Locate the cell with the specified text and output its [x, y] center coordinate. 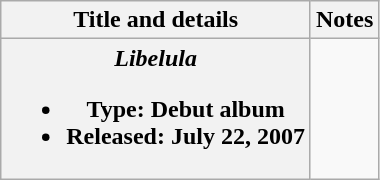
LibelulaType: Debut albumReleased: July 22, 2007 [156, 109]
Title and details [156, 20]
Notes [344, 20]
